Locate the cell with the specified text and output its [x, y] center coordinate. 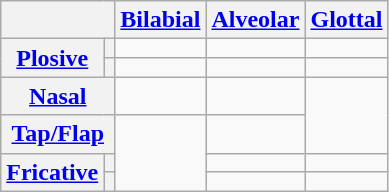
Glottal [346, 20]
Alveolar [256, 20]
Nasal [58, 96]
Bilabial [160, 20]
Plosive [52, 58]
Fricative [52, 172]
Tap/Flap [58, 134]
